For the text-containing cell, return its midpoint in (x, y) coordinate format. 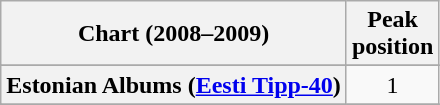
1 (392, 85)
Chart (2008–2009) (174, 34)
Estonian Albums (Eesti Tipp-40) (174, 85)
Peakposition (392, 34)
